Locate the cell with the specified text and output its [X, Y] center coordinate. 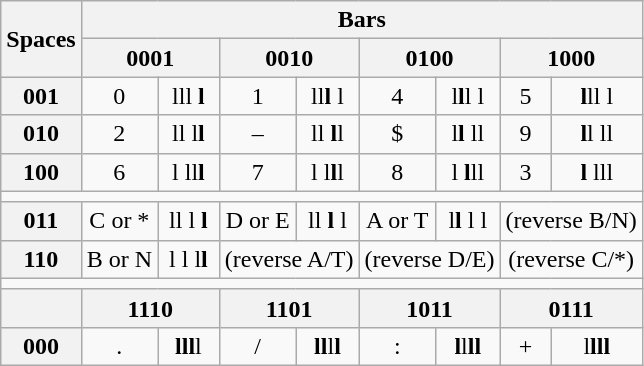
7 [258, 172]
110 [41, 259]
0001 [150, 58]
6 [119, 172]
4 [397, 96]
+ [526, 346]
1110 [150, 308]
– [258, 134]
3 [526, 172]
2 [119, 134]
1011 [430, 308]
5 [526, 96]
0010 [289, 58]
A or T [397, 221]
l l ll [189, 259]
C or * [119, 221]
100 [41, 172]
$ [397, 134]
0 [119, 96]
D or E [258, 221]
: [397, 346]
0111 [571, 308]
Spaces [41, 39]
8 [397, 172]
1000 [571, 58]
001 [41, 96]
1 [258, 96]
(reverse D/E) [430, 259]
/ [258, 346]
0100 [430, 58]
B or N [119, 259]
(reverse A/T) [289, 259]
9 [526, 134]
000 [41, 346]
. [119, 346]
1101 [289, 308]
011 [41, 221]
Bars [362, 20]
(reverse C/*) [571, 259]
010 [41, 134]
(reverse B/N) [571, 221]
